Output the (X, Y) coordinate of the center of the cell containing the given text.  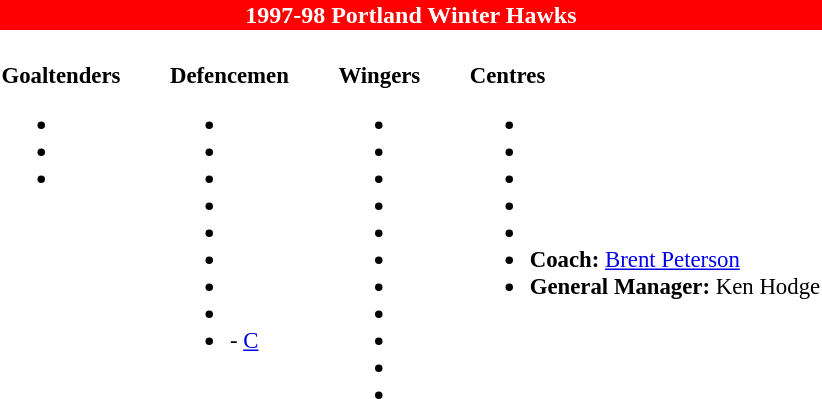
1997-98 Portland Winter Hawks (411, 15)
